Search for the cell housing the specified text and yield its (x, y) center coordinate. 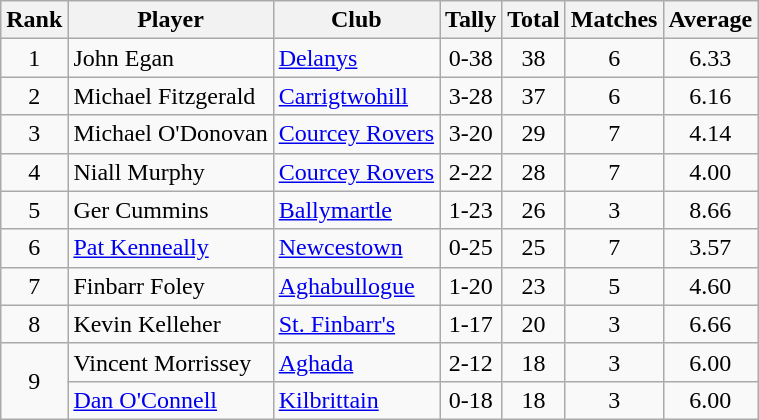
4.00 (710, 172)
4 (34, 172)
Ger Cummins (170, 210)
Aghada (356, 362)
Vincent Morrissey (170, 362)
20 (534, 324)
Aghabullogue (356, 286)
28 (534, 172)
John Egan (170, 58)
Dan O'Connell (170, 400)
6.16 (710, 96)
2-22 (471, 172)
0-38 (471, 58)
9 (34, 381)
0-25 (471, 248)
3-28 (471, 96)
8.66 (710, 210)
23 (534, 286)
1 (34, 58)
0-18 (471, 400)
25 (534, 248)
38 (534, 58)
Total (534, 20)
1-17 (471, 324)
Pat Kenneally (170, 248)
6.33 (710, 58)
2 (34, 96)
1-23 (471, 210)
Newcestown (356, 248)
3-20 (471, 134)
Tally (471, 20)
Michael Fitzgerald (170, 96)
29 (534, 134)
Michael O'Donovan (170, 134)
Average (710, 20)
Niall Murphy (170, 172)
Carrigtwohill (356, 96)
St. Finbarr's (356, 324)
Player (170, 20)
2-12 (471, 362)
1-20 (471, 286)
Matches (614, 20)
6.66 (710, 324)
Ballymartle (356, 210)
Kilbrittain (356, 400)
Delanys (356, 58)
3.57 (710, 248)
26 (534, 210)
Club (356, 20)
Rank (34, 20)
37 (534, 96)
Finbarr Foley (170, 286)
8 (34, 324)
4.14 (710, 134)
4.60 (710, 286)
Kevin Kelleher (170, 324)
